Return (X, Y) of the center of cell containing provided text 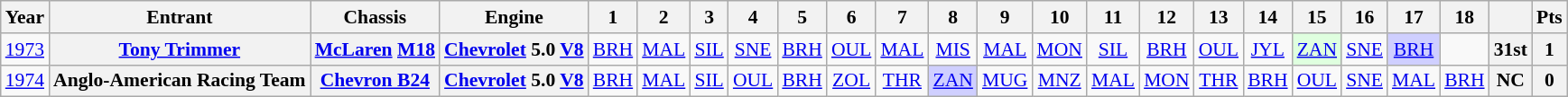
14 (1267, 17)
MIS (952, 49)
1974 (25, 81)
4 (753, 17)
Entrant (180, 17)
8 (952, 17)
18 (1464, 17)
McLaren M18 (376, 49)
11 (1113, 17)
12 (1166, 17)
1973 (25, 49)
13 (1219, 17)
Anglo-American Racing Team (180, 81)
2 (663, 17)
Chassis (376, 17)
3 (710, 17)
Pts (1549, 17)
15 (1317, 17)
17 (1414, 17)
9 (1006, 17)
Engine (515, 17)
NC (1511, 81)
Tony Trimmer (180, 49)
MUG (1006, 81)
10 (1060, 17)
JYL (1267, 49)
6 (851, 17)
7 (902, 17)
MNZ (1060, 81)
Chevron B24 (376, 81)
31st (1511, 49)
16 (1365, 17)
0 (1549, 81)
5 (802, 17)
ZOL (851, 81)
Year (25, 17)
